Return [x, y] of the center of cell containing provided text 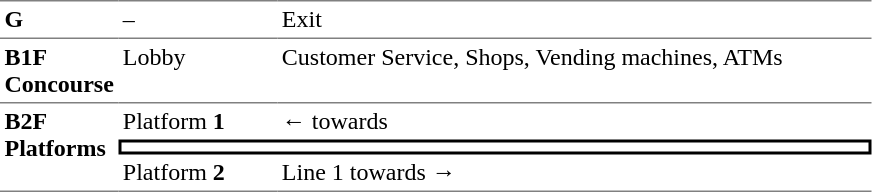
Line 1 towards → [574, 173]
Lobby [198, 71]
– [198, 19]
Exit [574, 19]
B2FPlatforms [59, 148]
G [59, 19]
← towards [574, 122]
Platform 2 [198, 173]
B1FConcourse [59, 71]
Platform 1 [198, 122]
Customer Service, Shops, Vending machines, ATMs [574, 71]
